Capture the cell that displays the provided text and extract its (x, y) central coordinate. 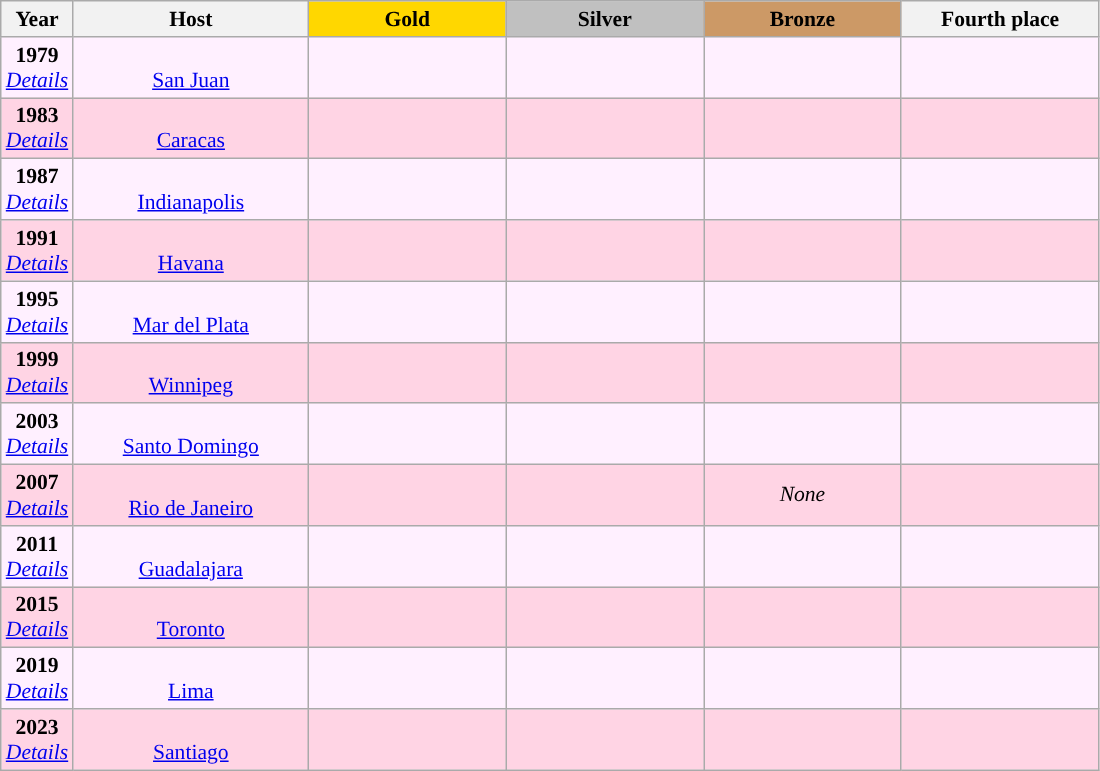
1995Details (37, 312)
Mar del Plata (190, 312)
2007Details (37, 496)
2015Details (37, 618)
1983Details (37, 128)
2019Details (37, 678)
Year (37, 19)
Winnipeg (190, 372)
San Juan (190, 68)
Rio de Janeiro (190, 496)
Caracas (190, 128)
2003Details (37, 434)
Lima (190, 678)
1987Details (37, 190)
1999Details (37, 372)
1979Details (37, 68)
Guadalajara (190, 556)
2011Details (37, 556)
Gold (407, 19)
Santo Domingo (190, 434)
1991Details (37, 250)
Santiago (190, 740)
Host (190, 19)
Fourth place (1000, 19)
Indianapolis (190, 190)
Havana (190, 250)
Bronze (803, 19)
Silver (605, 19)
2023Details (37, 740)
Toronto (190, 618)
None (803, 496)
